Extract the [X, Y] coordinate from the center of the cell holding the provided text.  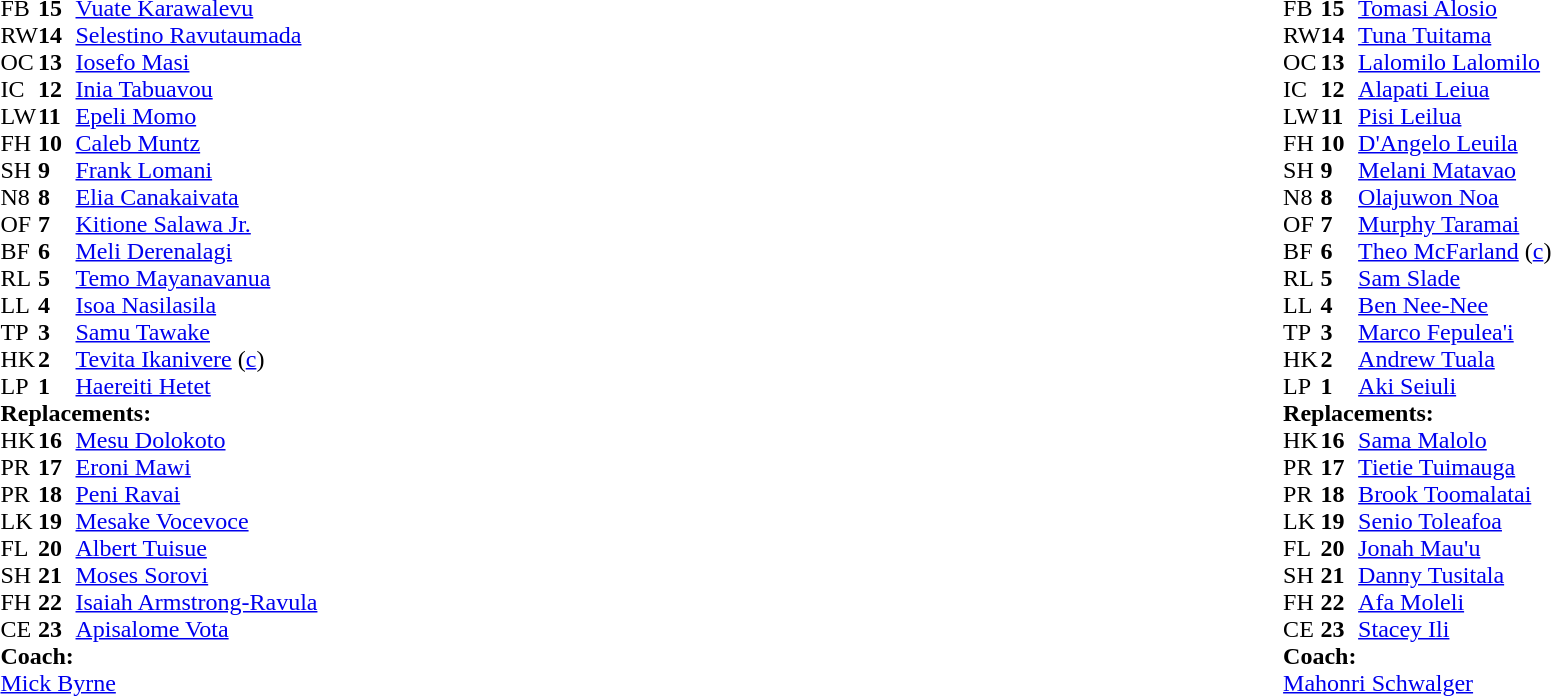
Kitione Salawa Jr. [197, 224]
D'Angelo Leuila [1454, 144]
Apisalome Vota [197, 630]
Afa Moleli [1454, 602]
Meli Derenalagi [197, 252]
Andrew Tuala [1454, 360]
Sam Slade [1454, 278]
Mesu Dolokoto [197, 440]
Elia Canakaivata [197, 198]
Jonah Mau'u [1454, 548]
Inia Tabuavou [197, 90]
Lalomilo Lalomilo [1454, 62]
Isoa Nasilasila [197, 306]
Stacey Ili [1454, 630]
Tevita Ikanivere (c) [197, 360]
Murphy Taramai [1454, 224]
Danny Tusitala [1454, 576]
Eroni Mawi [197, 468]
Haereiti Hetet [197, 386]
Brook Toomalatai [1454, 494]
Pisi Leilua [1454, 116]
Theo McFarland (c) [1454, 252]
Selestino Ravutaumada [197, 36]
Temo Mayanavanua [197, 278]
Isaiah Armstrong-Ravula [197, 602]
Mesake Vocevoce [197, 522]
Samu Tawake [197, 332]
Aki Seiuli [1454, 386]
Ben Nee-Nee [1454, 306]
Peni Ravai [197, 494]
Moses Sorovi [197, 576]
Tuna Tuitama [1454, 36]
Caleb Muntz [197, 144]
Iosefo Masi [197, 62]
Marco Fepulea'i [1454, 332]
Senio Toleafoa [1454, 522]
Melani Matavao [1454, 170]
Tietie Tuimauga [1454, 468]
Alapati Leiua [1454, 90]
Olajuwon Noa [1454, 198]
Sama Malolo [1454, 440]
Albert Tuisue [197, 548]
Epeli Momo [197, 116]
Frank Lomani [197, 170]
